Locate the cell with the specified text and output its (X, Y) center coordinate. 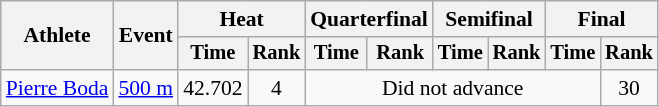
Semifinal (489, 19)
4 (277, 88)
Did not advance (452, 88)
Heat (242, 19)
Final (601, 19)
42.702 (212, 88)
Pierre Boda (58, 88)
Event (146, 36)
Quarterfinal (369, 19)
30 (629, 88)
500 m (146, 88)
Athlete (58, 36)
